Search for the cell housing the specified text and yield its (x, y) center coordinate. 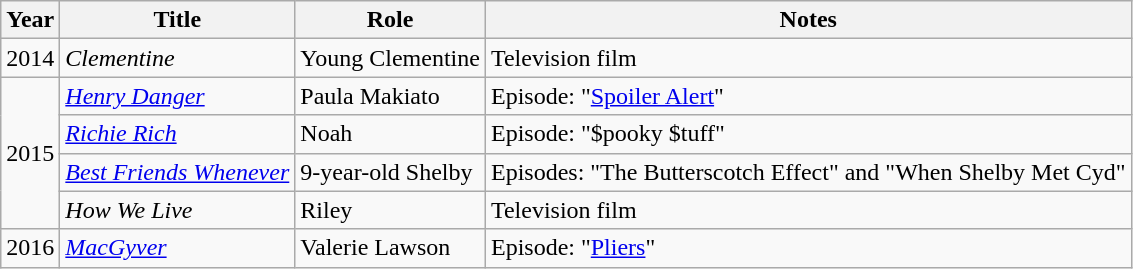
Richie Rich (178, 134)
How We Live (178, 210)
Notes (808, 20)
Episode: "$pooky $tuff" (808, 134)
Valerie Lawson (390, 248)
Episode: "Spoiler Alert" (808, 96)
Clementine (178, 58)
Henry Danger (178, 96)
Noah (390, 134)
Episodes: "The Butterscotch Effect" and "When Shelby Met Cyd" (808, 172)
Year (30, 20)
Riley (390, 210)
Young Clementine (390, 58)
2015 (30, 153)
2016 (30, 248)
Best Friends Whenever (178, 172)
MacGyver (178, 248)
Paula Makiato (390, 96)
Episode: "Pliers" (808, 248)
9-year-old Shelby (390, 172)
2014 (30, 58)
Role (390, 20)
Title (178, 20)
